Output the [x, y] coordinate of the center of the cell containing the given text.  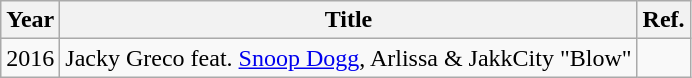
Year [30, 20]
Title [348, 20]
Jacky Greco feat. Snoop Dogg, Arlissa & JakkCity "Blow" [348, 58]
2016 [30, 58]
Ref. [664, 20]
